Search for the cell housing the specified text and yield its (X, Y) center coordinate. 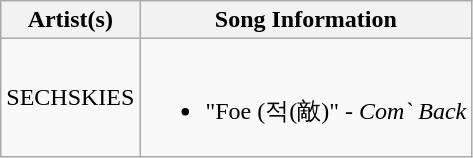
Song Information (306, 20)
"Foe (적(敵)" - Com` Back (306, 98)
SECHSKIES (70, 98)
Artist(s) (70, 20)
